Provide the (x, y) coordinate of the cell's center where the given text is located.  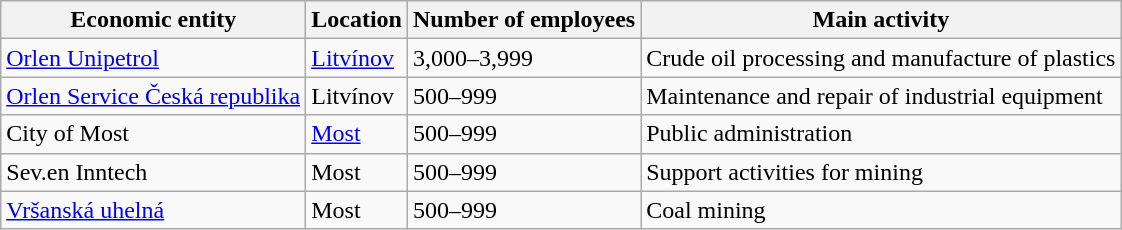
City of Most (154, 134)
Number of employees (524, 20)
Maintenance and repair of industrial equipment (881, 96)
Location (357, 20)
Orlen Service Česká republika (154, 96)
Economic entity (154, 20)
Coal mining (881, 210)
Orlen Unipetrol (154, 58)
Public administration (881, 134)
Vršanská uhelná (154, 210)
Main activity (881, 20)
Sev.en Inntech (154, 172)
Support activities for mining (881, 172)
Crude oil processing and manufacture of plastics (881, 58)
3,000–3,999 (524, 58)
